Return (x, y) of the center of cell containing provided text 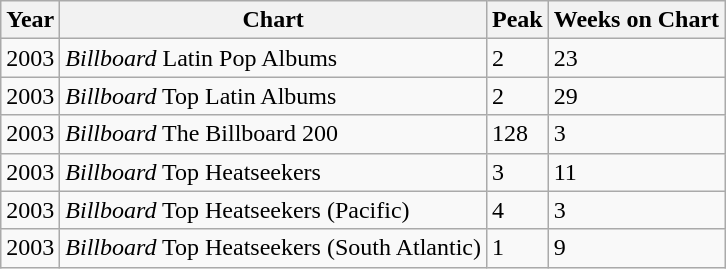
Billboard Top Latin Albums (274, 96)
1 (517, 248)
Weeks on Chart (636, 20)
Chart (274, 20)
Billboard Top Heatseekers (274, 172)
Billboard Top Heatseekers (South Atlantic) (274, 248)
128 (517, 134)
Billboard Latin Pop Albums (274, 58)
29 (636, 96)
11 (636, 172)
Year (30, 20)
9 (636, 248)
Peak (517, 20)
Billboard Top Heatseekers (Pacific) (274, 210)
Billboard The Billboard 200 (274, 134)
23 (636, 58)
4 (517, 210)
